Determine the (X, Y) coordinate at the center of the cell enclosing the given text.  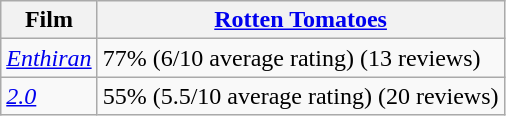
Enthiran (49, 58)
Film (49, 20)
77% (6/10 average rating) (13 reviews) (300, 58)
55% (5.5/10 average rating) (20 reviews) (300, 96)
Rotten Tomatoes (300, 20)
2.0 (49, 96)
